Output the [x, y] coordinate of the center of the cell containing the given text.  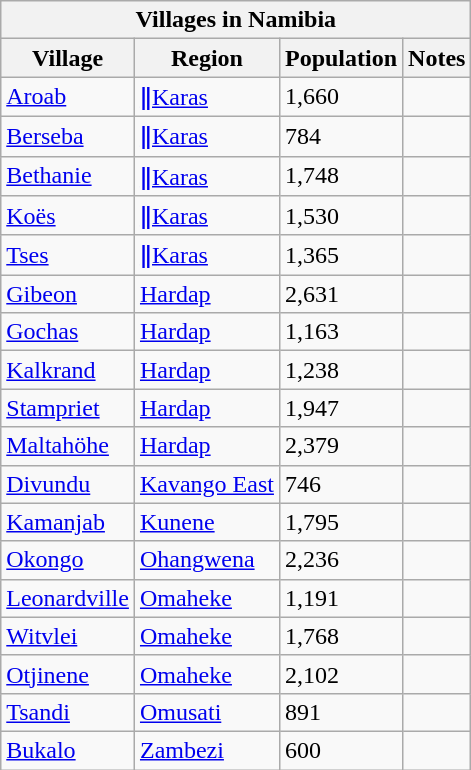
Villages in Namibia [236, 20]
1,163 [340, 332]
Tses [68, 255]
1,748 [340, 176]
Tsandi [68, 712]
Witvlei [68, 636]
Kalkrand [68, 370]
Berseba [68, 136]
Kamanjab [68, 522]
Ohangwena [206, 560]
891 [340, 712]
1,795 [340, 522]
Otjinene [68, 674]
Divundu [68, 484]
Leonardville [68, 598]
Zambezi [206, 750]
Kavango East [206, 484]
1,530 [340, 216]
1,947 [340, 408]
Village [68, 58]
Aroab [68, 97]
2,236 [340, 560]
Okongo [68, 560]
Region [206, 58]
1,191 [340, 598]
1,660 [340, 97]
Koës [68, 216]
Bethanie [68, 176]
1,365 [340, 255]
Maltahöhe [68, 446]
Gochas [68, 332]
784 [340, 136]
Kunene [206, 522]
Bukalo [68, 750]
2,102 [340, 674]
2,379 [340, 446]
Notes [437, 58]
Population [340, 58]
1,238 [340, 370]
Omusati [206, 712]
746 [340, 484]
2,631 [340, 294]
1,768 [340, 636]
Stampriet [68, 408]
600 [340, 750]
Gibeon [68, 294]
